Provide the (X, Y) coordinate of the cell's center where the given text is located.  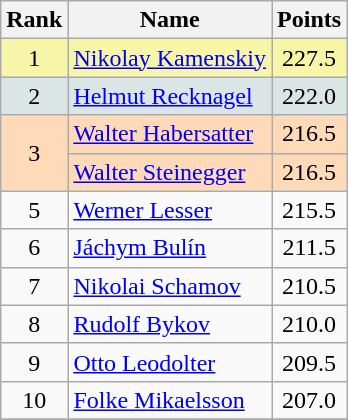
Points (310, 20)
8 (34, 324)
7 (34, 286)
222.0 (310, 96)
Werner Lesser (170, 210)
3 (34, 153)
210.5 (310, 286)
209.5 (310, 362)
1 (34, 58)
Walter Habersatter (170, 134)
5 (34, 210)
210.0 (310, 324)
Jáchym Bulín (170, 248)
207.0 (310, 400)
Nikolay Kamenskiy (170, 58)
Rudolf Bykov (170, 324)
10 (34, 400)
Otto Leodolter (170, 362)
Helmut Recknagel (170, 96)
6 (34, 248)
227.5 (310, 58)
Name (170, 20)
Nikolai Schamov (170, 286)
215.5 (310, 210)
Rank (34, 20)
Walter Steinegger (170, 172)
2 (34, 96)
Folke Mikaelsson (170, 400)
9 (34, 362)
211.5 (310, 248)
